Identify which cell holds the provided text, then report its (X, Y) central coordinate. 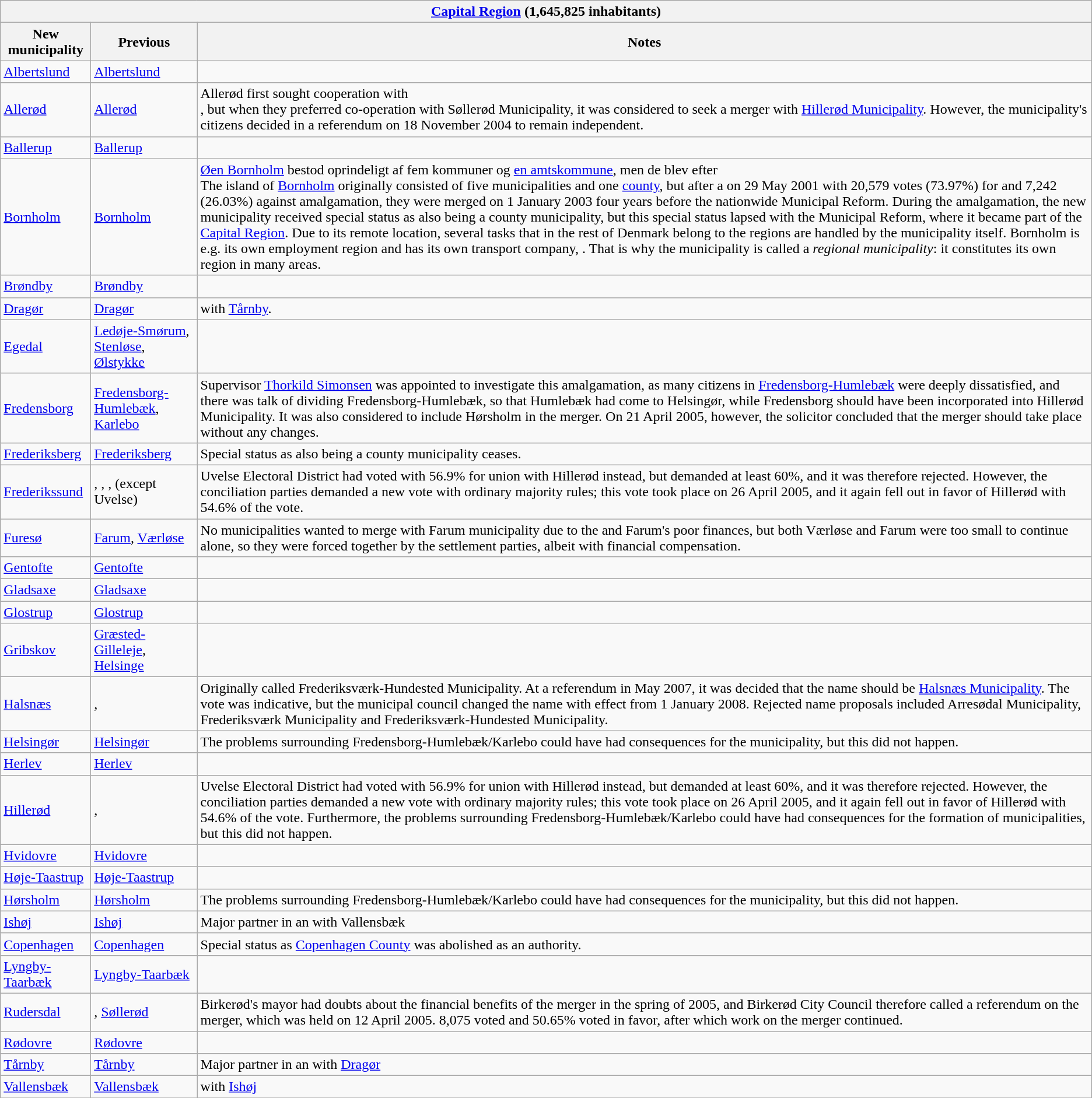
Halsnæs (45, 704)
Frederikssund (45, 492)
Notes (644, 42)
Fredensborg (45, 408)
New municipality (45, 42)
Gribskov (45, 650)
with Tårnby. (644, 308)
Special status as also being a county municipality ceases. (644, 454)
, Søllerød (144, 1012)
Furesø (45, 538)
Hillerød (45, 809)
Special status as Copenhagen County was abolished as an authority. (644, 944)
Rudersdal (45, 1012)
Græsted-Gilleleje, Helsinge (144, 650)
Previous (144, 42)
Major partner in an with Vallensbæk (644, 922)
, , , (except Uvelse) (144, 492)
with Ishøj (644, 1087)
Fredensborg-Humlebæk, Karlebo (144, 408)
Egedal (45, 346)
Major partner in an with Dragør (644, 1065)
Farum, Værløse (144, 538)
Capital Region (1,645,825 inhabitants) (546, 12)
Ledøje-Smørum, Stenløse, Ølstykke (144, 346)
